Pinpoint the cell where the given text exists, returning its [x, y] midpoint coordinate. 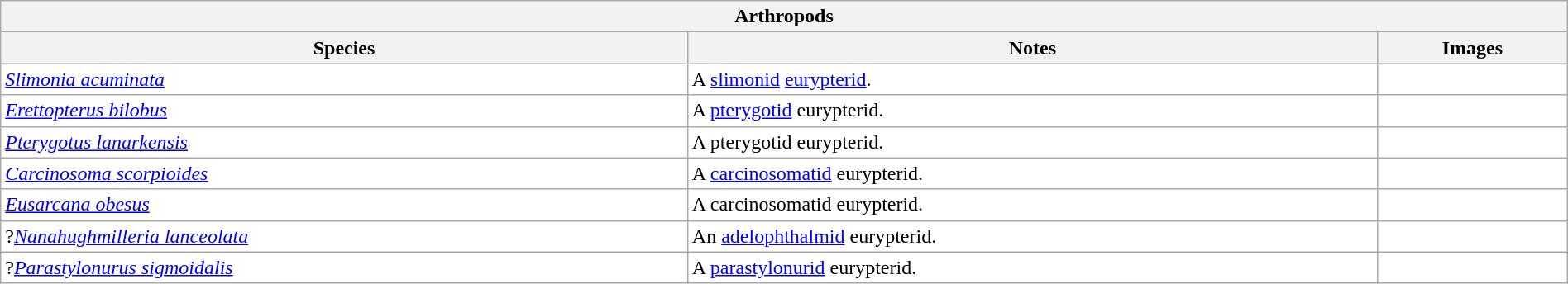
?Nanahughmilleria lanceolata [344, 236]
A slimonid eurypterid. [1032, 79]
Slimonia acuminata [344, 79]
Species [344, 48]
Pterygotus lanarkensis [344, 142]
Notes [1032, 48]
A parastylonurid eurypterid. [1032, 267]
Images [1472, 48]
Eusarcana obesus [344, 205]
?Parastylonurus sigmoidalis [344, 267]
Erettopterus bilobus [344, 111]
An adelophthalmid eurypterid. [1032, 236]
Carcinosoma scorpioides [344, 173]
Arthropods [784, 17]
